Capture the cell that displays the provided text and extract its [x, y] central coordinate. 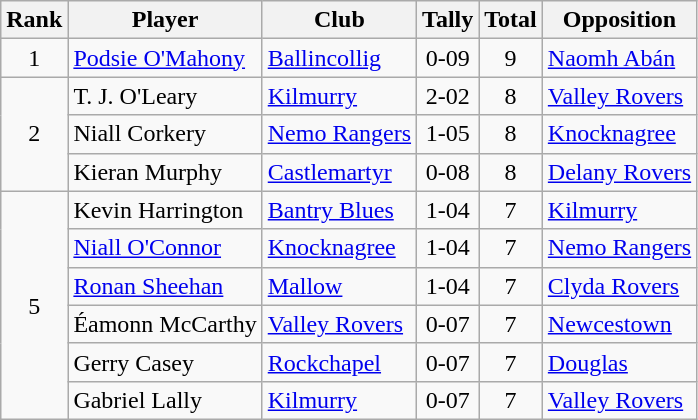
9 [511, 58]
Éamonn McCarthy [165, 324]
Player [165, 20]
Newcestown [619, 324]
Podsie O'Mahony [165, 58]
0-08 [448, 172]
Bantry Blues [339, 210]
Mallow [339, 286]
2 [34, 134]
Total [511, 20]
Gerry Casey [165, 362]
1-05 [448, 134]
Ronan Sheehan [165, 286]
Castlemartyr [339, 172]
Rockchapel [339, 362]
Gabriel Lally [165, 400]
5 [34, 305]
Delany Rovers [619, 172]
1 [34, 58]
Tally [448, 20]
Naomh Abán [619, 58]
2-02 [448, 96]
Clyda Rovers [619, 286]
T. J. O'Leary [165, 96]
0-09 [448, 58]
Ballincollig [339, 58]
Rank [34, 20]
Douglas [619, 362]
Opposition [619, 20]
Kevin Harrington [165, 210]
Club [339, 20]
Niall O'Connor [165, 248]
Kieran Murphy [165, 172]
Niall Corkery [165, 134]
